Return (X, Y) of the center of cell containing provided text 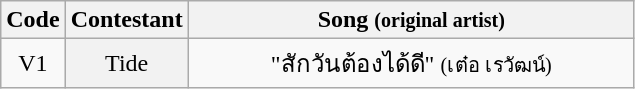
V1 (33, 64)
Tide (126, 64)
Code (33, 20)
Song (original artist) (411, 20)
"สักวันต้องได้ดี" (เต๋อ เรวัฒน์) (411, 64)
Contestant (126, 20)
